Search for the cell housing the specified text and yield its (x, y) center coordinate. 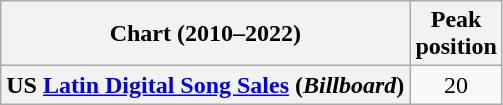
20 (456, 85)
Peakposition (456, 34)
Chart (2010–2022) (206, 34)
US Latin Digital Song Sales (Billboard) (206, 85)
